Find where the given text appears and provide that cell's center as (X, Y) coordinate. 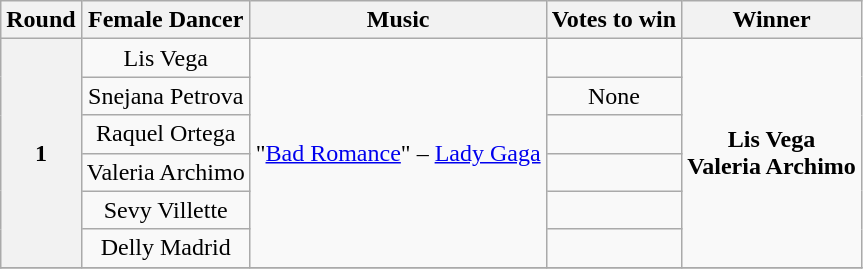
Sevy Villette (166, 210)
Lis VegaValeria Archimo (772, 153)
Snejana Petrova (166, 96)
Votes to win (614, 20)
Delly Madrid (166, 248)
"Bad Romance" – Lady Gaga (398, 153)
Lis Vega (166, 58)
1 (41, 153)
Valeria Archimo (166, 172)
Female Dancer (166, 20)
Winner (772, 20)
None (614, 96)
Raquel Ortega (166, 134)
Round (41, 20)
Music (398, 20)
